Provide the (x, y) coordinate of the cell's center where the given text is located.  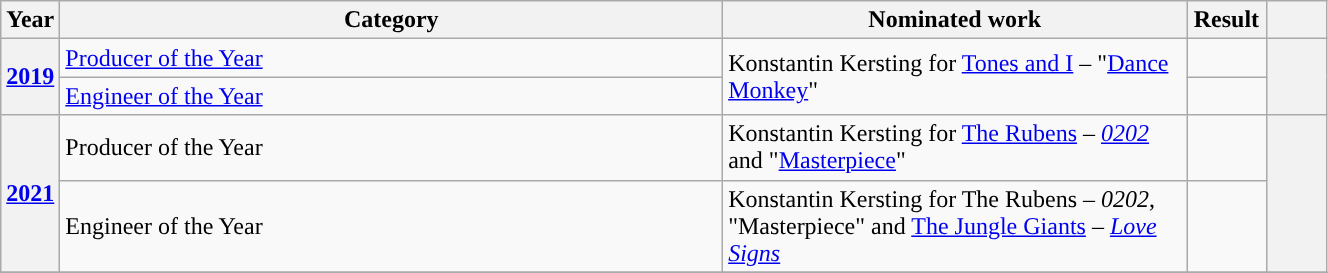
Konstantin Kersting for The Rubens – 0202, "Masterpiece" and The Jungle Giants – Love Signs (955, 226)
Nominated work (955, 20)
2019 (30, 77)
Year (30, 20)
Konstantin Kersting for Tones and I – "Dance Monkey" (955, 77)
Result (1227, 20)
Category (392, 20)
2021 (30, 194)
Konstantin Kersting for The Rubens – 0202 and "Masterpiece" (955, 148)
